Pinpoint the cell where the given text exists, returning its [X, Y] midpoint coordinate. 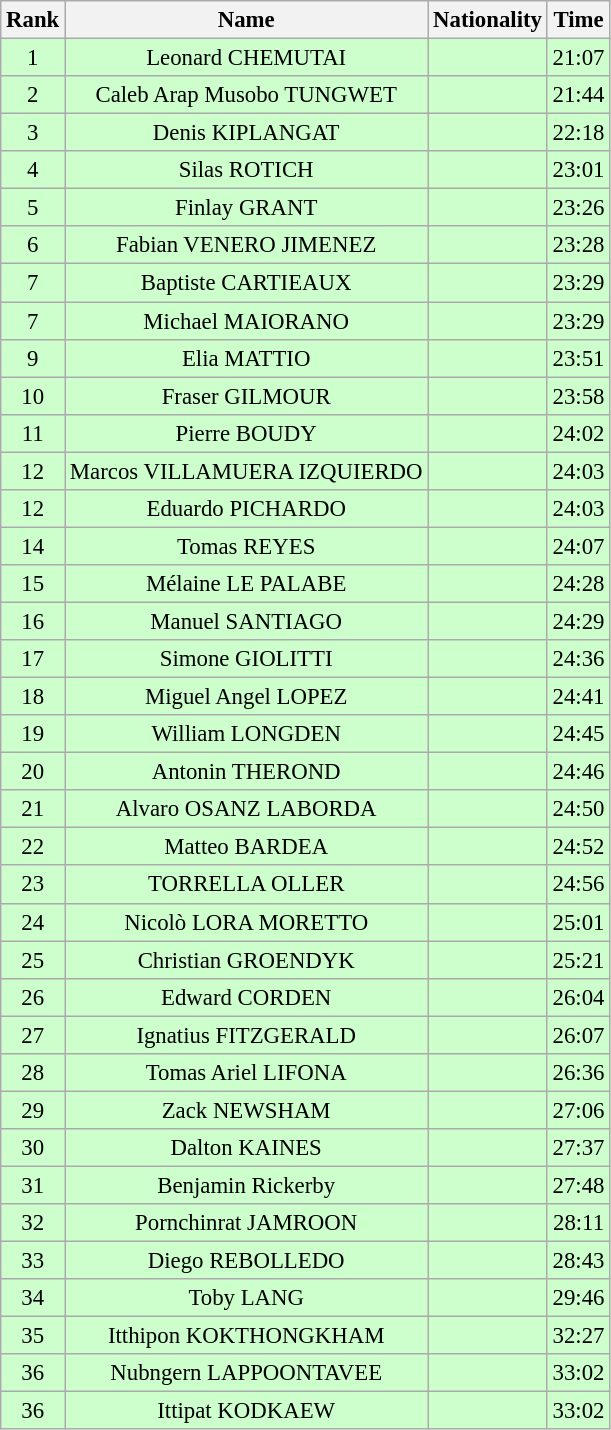
23:51 [578, 358]
Elia MATTIO [246, 358]
24:56 [578, 885]
6 [33, 245]
Silas ROTICH [246, 170]
26:04 [578, 997]
23 [33, 885]
27:48 [578, 1185]
Marcos VILLAMUERA IZQUIERDO [246, 471]
Matteo BARDEA [246, 847]
Time [578, 20]
27:37 [578, 1148]
28 [33, 1073]
Diego REBOLLEDO [246, 1261]
Mélaine LE PALABE [246, 584]
29 [33, 1110]
Miguel Angel LOPEZ [246, 697]
Caleb Arap Musobo TUNGWET [246, 95]
Rank [33, 20]
21 [33, 809]
24:02 [578, 433]
Nubngern LAPPOONTAVEE [246, 1373]
23:26 [578, 208]
17 [33, 659]
15 [33, 584]
24:28 [578, 584]
23:01 [578, 170]
3 [33, 133]
Toby LANG [246, 1298]
Denis KIPLANGAT [246, 133]
23:28 [578, 245]
25 [33, 960]
Leonard CHEMUTAI [246, 58]
Zack NEWSHAM [246, 1110]
Baptiste CARTIEAUX [246, 283]
Alvaro OSANZ LABORDA [246, 809]
Nationality [488, 20]
Benjamin Rickerby [246, 1185]
Finlay GRANT [246, 208]
Christian GROENDYK [246, 960]
24:50 [578, 809]
31 [33, 1185]
TORRELLA OLLER [246, 885]
22:18 [578, 133]
25:01 [578, 922]
19 [33, 734]
26 [33, 997]
28:43 [578, 1261]
Pierre BOUDY [246, 433]
32 [33, 1223]
Manuel SANTIAGO [246, 621]
28:11 [578, 1223]
24:45 [578, 734]
21:07 [578, 58]
Tomas REYES [246, 546]
William LONGDEN [246, 734]
27:06 [578, 1110]
Nicolò LORA MORETTO [246, 922]
Ittipat KODKAEW [246, 1411]
10 [33, 396]
21:44 [578, 95]
24:52 [578, 847]
20 [33, 772]
Antonin THEROND [246, 772]
Michael MAIORANO [246, 321]
Edward CORDEN [246, 997]
30 [33, 1148]
24 [33, 922]
26:36 [578, 1073]
1 [33, 58]
Ignatius FITZGERALD [246, 1035]
24:07 [578, 546]
22 [33, 847]
Tomas Ariel LIFONA [246, 1073]
14 [33, 546]
32:27 [578, 1336]
16 [33, 621]
24:46 [578, 772]
5 [33, 208]
4 [33, 170]
24:36 [578, 659]
23:58 [578, 396]
Fabian VENERO JIMENEZ [246, 245]
Fraser GILMOUR [246, 396]
Pornchinrat JAMROON [246, 1223]
26:07 [578, 1035]
Name [246, 20]
Dalton KAINES [246, 1148]
Eduardo PICHARDO [246, 509]
33 [33, 1261]
9 [33, 358]
24:29 [578, 621]
34 [33, 1298]
35 [33, 1336]
25:21 [578, 960]
18 [33, 697]
Itthipon KOKTHONGKHAM [246, 1336]
24:41 [578, 697]
Simone GIOLITTI [246, 659]
2 [33, 95]
27 [33, 1035]
29:46 [578, 1298]
11 [33, 433]
